Output the [x, y] coordinate of the center of the cell containing the given text.  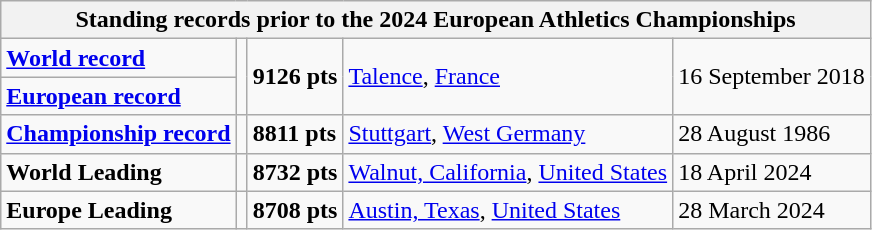
Europe Leading [118, 210]
World record [118, 58]
World Leading [118, 172]
Championship record [118, 134]
18 April 2024 [772, 172]
European record [118, 96]
28 March 2024 [772, 210]
8811 pts [295, 134]
9126 pts [295, 77]
28 August 1986 [772, 134]
Standing records prior to the 2024 European Athletics Championships [436, 20]
8708 pts [295, 210]
8732 pts [295, 172]
16 September 2018 [772, 77]
Talence, France [508, 77]
Austin, Texas, United States [508, 210]
Walnut, California, United States [508, 172]
Stuttgart, West Germany [508, 134]
